Identify which cell holds the provided text, then report its [x, y] central coordinate. 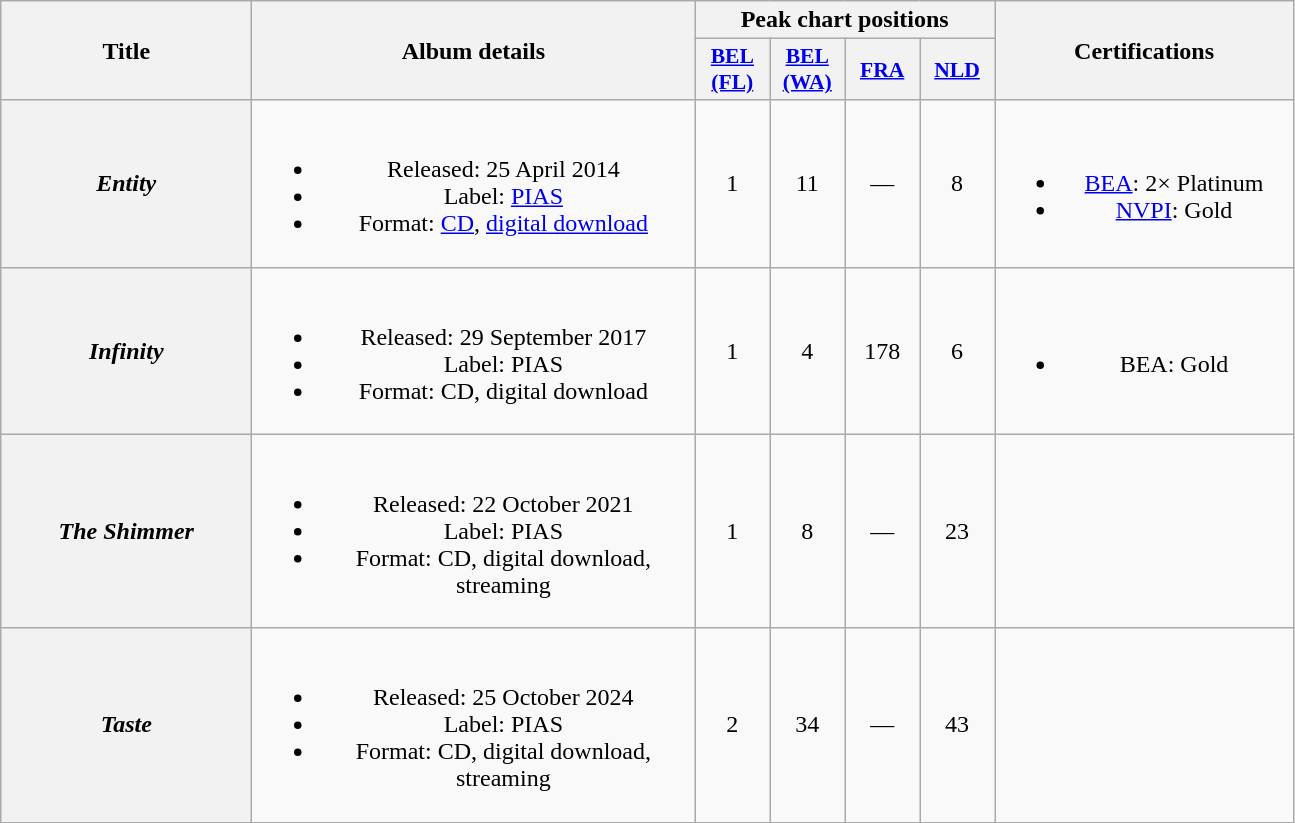
FRA [882, 70]
6 [958, 350]
Released: 25 April 2014Label: PIASFormat: CD, digital download [474, 184]
23 [958, 531]
Released: 29 September 2017Label: PIASFormat: CD, digital download [474, 350]
Certifications [1144, 50]
Taste [126, 725]
178 [882, 350]
NLD [958, 70]
Peak chart positions [845, 20]
The Shimmer [126, 531]
Album details [474, 50]
2 [732, 725]
Entity [126, 184]
Title [126, 50]
Released: 22 October 2021Label: PIASFormat: CD, digital download, streaming [474, 531]
Infinity [126, 350]
BEA: 2× PlatinumNVPI: Gold [1144, 184]
4 [808, 350]
Released: 25 October 2024Label: PIASFormat: CD, digital download, streaming [474, 725]
BEA: Gold [1144, 350]
43 [958, 725]
34 [808, 725]
BEL(FL) [732, 70]
11 [808, 184]
BEL(WA) [808, 70]
